Determine the [x, y] coordinate at the center of the cell enclosing the given text.  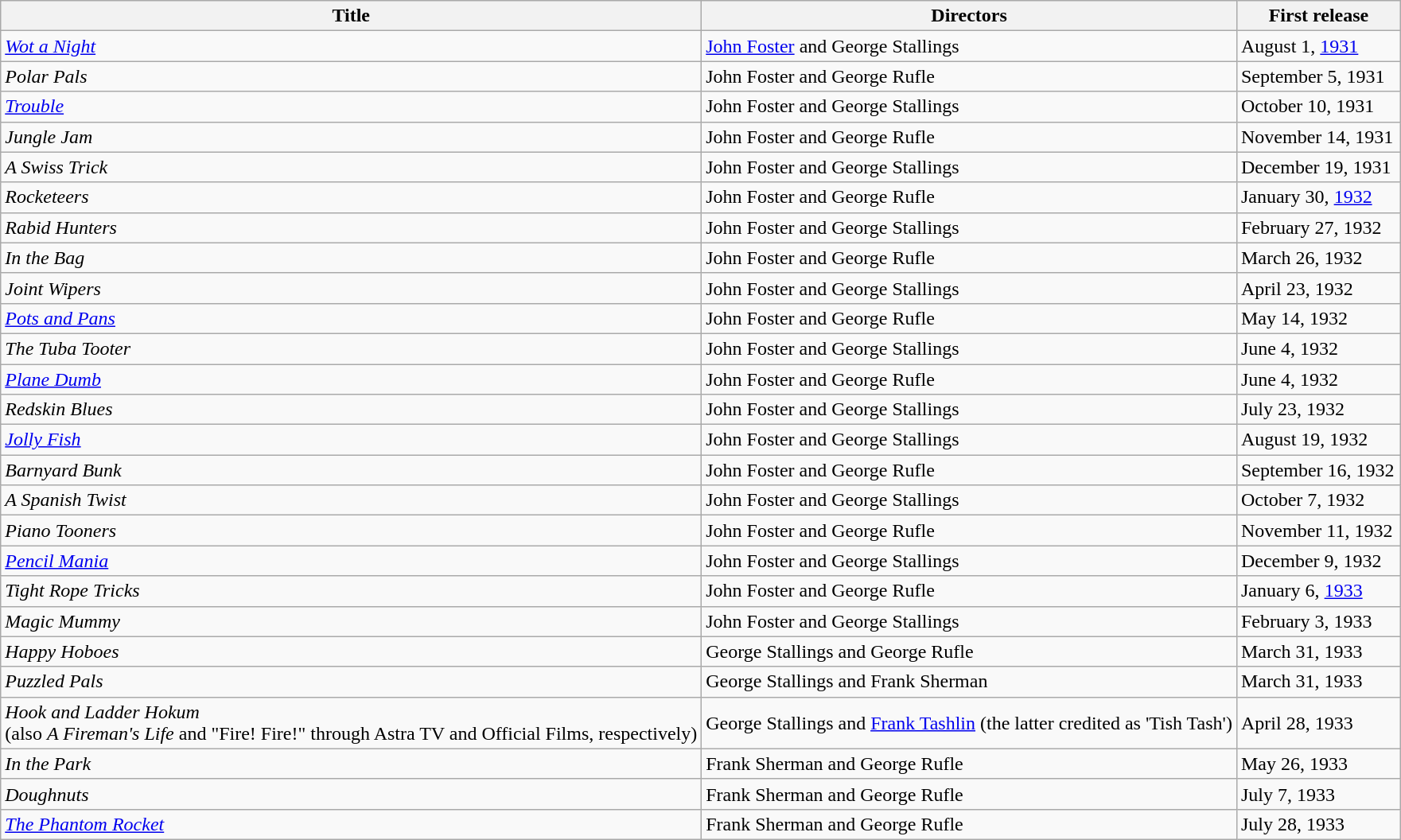
First release [1318, 16]
The Tuba Tooter [352, 348]
Redskin Blues [352, 410]
Rocketeers [352, 197]
Rabid Hunters [352, 227]
Jungle Jam [352, 137]
February 27, 1932 [1318, 227]
May 14, 1932 [1318, 318]
September 5, 1931 [1318, 76]
December 19, 1931 [1318, 167]
April 28, 1933 [1318, 722]
January 30, 1932 [1318, 197]
Plane Dumb [352, 379]
George Stallings and George Rufle [969, 651]
In the Bag [352, 258]
August 19, 1932 [1318, 440]
The Phantom Rocket [352, 824]
November 14, 1931 [1318, 137]
October 10, 1931 [1318, 107]
July 28, 1933 [1318, 824]
July 23, 1932 [1318, 410]
Joint Wipers [352, 288]
In the Park [352, 764]
September 16, 1932 [1318, 470]
February 3, 1933 [1318, 621]
Directors [969, 16]
April 23, 1932 [1318, 288]
Hook and Ladder Hokum(also A Fireman's Life and "Fire! Fire!" through Astra TV and Official Films, respectively) [352, 722]
January 6, 1933 [1318, 591]
Wot a Night [352, 46]
George Stallings and Frank Sherman [969, 682]
July 7, 1933 [1318, 794]
November 11, 1932 [1318, 531]
March 26, 1932 [1318, 258]
George Stallings and Frank Tashlin (the latter credited as 'Tish Tash') [969, 722]
December 9, 1932 [1318, 561]
August 1, 1931 [1318, 46]
Barnyard Bunk [352, 470]
Doughnuts [352, 794]
Polar Pals [352, 76]
Pencil Mania [352, 561]
May 26, 1933 [1318, 764]
Happy Hoboes [352, 651]
A Swiss Trick [352, 167]
A Spanish Twist [352, 500]
Puzzled Pals [352, 682]
Piano Tooners [352, 531]
Magic Mummy [352, 621]
Jolly Fish [352, 440]
October 7, 1932 [1318, 500]
Title [352, 16]
Trouble [352, 107]
Tight Rope Tricks [352, 591]
Pots and Pans [352, 318]
